For the text-containing cell, return its midpoint in (X, Y) coordinate format. 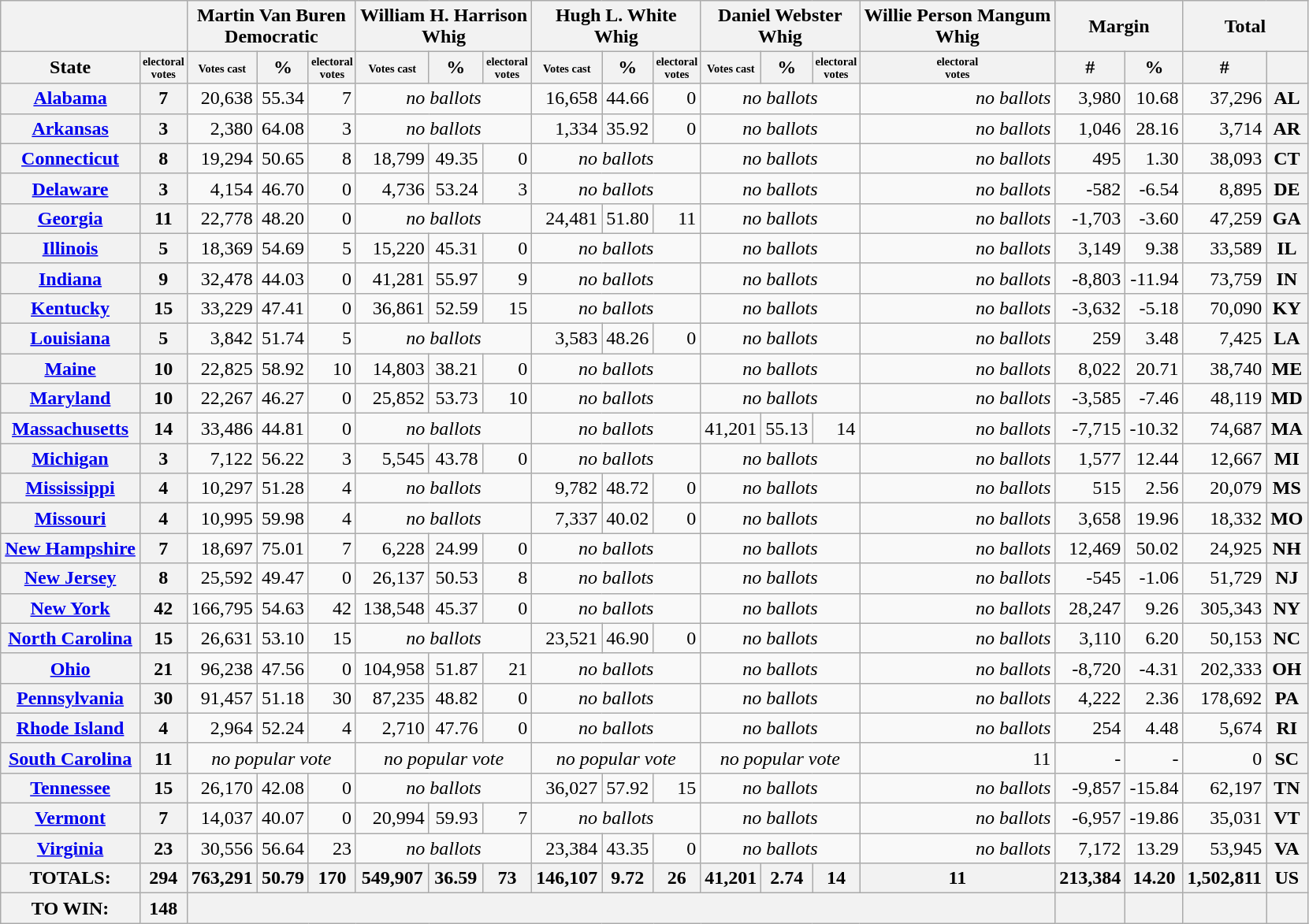
VA (1287, 848)
50.53 (456, 578)
38,740 (1225, 369)
50.02 (1154, 548)
14,037 (222, 818)
2,710 (392, 728)
TO WIN: (71, 908)
20,994 (392, 818)
22,778 (222, 218)
Virginia (71, 848)
2,380 (222, 128)
ME (1287, 369)
9,782 (567, 488)
22,825 (222, 369)
US (1287, 878)
58.92 (282, 369)
Mississippi (71, 488)
55.34 (282, 98)
3,980 (1091, 98)
148 (163, 908)
166,795 (222, 608)
MD (1287, 399)
4,154 (222, 188)
-10.32 (1154, 429)
14,803 (392, 369)
-582 (1091, 188)
7,425 (1225, 339)
32,478 (222, 278)
22,267 (222, 399)
-3,585 (1091, 399)
41,281 (392, 278)
170 (332, 878)
104,958 (392, 668)
LA (1287, 339)
305,343 (1225, 608)
Martin Van BurenDemocratic (271, 27)
28,247 (1091, 608)
MS (1287, 488)
178,692 (1225, 698)
AL (1287, 98)
64.08 (282, 128)
44.66 (627, 98)
12.44 (1154, 458)
-7,715 (1091, 429)
-545 (1091, 578)
6,228 (392, 548)
Delaware (71, 188)
-6.54 (1154, 188)
96,238 (222, 668)
1.30 (1154, 158)
RI (1287, 728)
6.20 (1154, 638)
Kentucky (71, 308)
24,925 (1225, 548)
44.03 (282, 278)
-4.31 (1154, 668)
VT (1287, 818)
33,486 (222, 429)
46.90 (627, 638)
48.26 (627, 339)
-9,857 (1091, 788)
33,589 (1225, 248)
50.79 (282, 878)
23,384 (567, 848)
-6,957 (1091, 818)
42.08 (282, 788)
Illinois (71, 248)
Daniel WebsterWhig (780, 27)
52.24 (282, 728)
62,197 (1225, 788)
18,332 (1225, 518)
46.70 (282, 188)
59.98 (282, 518)
10.68 (1154, 98)
4,736 (392, 188)
12,469 (1091, 548)
8,895 (1225, 188)
24.99 (456, 548)
IN (1287, 278)
73 (508, 878)
53.24 (456, 188)
48.72 (627, 488)
50,153 (1225, 638)
45.37 (456, 608)
51.74 (282, 339)
New Jersey (71, 578)
35.92 (627, 128)
44.81 (282, 429)
SC (1287, 758)
18,697 (222, 548)
49.35 (456, 158)
24,481 (567, 218)
18,799 (392, 158)
South Carolina (71, 758)
74,687 (1225, 429)
Arkansas (71, 128)
47.76 (456, 728)
45.31 (456, 248)
53,945 (1225, 848)
TOTALS: (71, 878)
15,220 (392, 248)
53.73 (456, 399)
35,031 (1225, 818)
2.74 (787, 878)
294 (163, 878)
KY (1287, 308)
3,842 (222, 339)
-7.46 (1154, 399)
9.72 (627, 878)
Total (1245, 27)
10,297 (222, 488)
763,291 (222, 878)
Willie Person MangumWhig (958, 27)
20,638 (222, 98)
49.47 (282, 578)
18,369 (222, 248)
213,384 (1091, 878)
40.07 (282, 818)
3,583 (567, 339)
Michigan (71, 458)
75.01 (282, 548)
Maine (71, 369)
26,631 (222, 638)
-1,703 (1091, 218)
54.69 (282, 248)
9.26 (1154, 608)
MA (1287, 429)
55.13 (787, 429)
146,107 (567, 878)
Connecticut (71, 158)
2.36 (1154, 698)
254 (1091, 728)
-1.06 (1154, 578)
495 (1091, 158)
1,334 (567, 128)
26 (677, 878)
53.10 (282, 638)
48.82 (456, 698)
26,137 (392, 578)
North Carolina (71, 638)
MO (1287, 518)
NC (1287, 638)
46.27 (282, 399)
20.71 (1154, 369)
PA (1287, 698)
Louisiana (71, 339)
549,907 (392, 878)
259 (1091, 339)
28.16 (1154, 128)
3.48 (1154, 339)
47.56 (282, 668)
William H. HarrisonWhig (443, 27)
43.35 (627, 848)
38,093 (1225, 158)
40.02 (627, 518)
NH (1287, 548)
55.97 (456, 278)
GA (1287, 218)
-3,632 (1091, 308)
Margin (1119, 27)
30,556 (222, 848)
202,333 (1225, 668)
-5.18 (1154, 308)
Alabama (71, 98)
10,995 (222, 518)
33,229 (222, 308)
25,852 (392, 399)
51.28 (282, 488)
3,658 (1091, 518)
NY (1287, 608)
2.56 (1154, 488)
50.65 (282, 158)
4.48 (1154, 728)
16,658 (567, 98)
51.87 (456, 668)
25,592 (222, 578)
9.38 (1154, 248)
-11.94 (1154, 278)
19,294 (222, 158)
8,022 (1091, 369)
20,079 (1225, 488)
Massachusetts (71, 429)
37,296 (1225, 98)
7,172 (1091, 848)
Georgia (71, 218)
56.22 (282, 458)
43.78 (456, 458)
OH (1287, 668)
13.29 (1154, 848)
Maryland (71, 399)
TN (1287, 788)
56.64 (282, 848)
Ohio (71, 668)
IL (1287, 248)
New York (71, 608)
Pennsylvania (71, 698)
70,090 (1225, 308)
47,259 (1225, 218)
3,714 (1225, 128)
91,457 (222, 698)
-19.86 (1154, 818)
-8,720 (1091, 668)
NJ (1287, 578)
51,729 (1225, 578)
Hugh L. WhiteWhig (616, 27)
4,222 (1091, 698)
-8,803 (1091, 278)
7,122 (222, 458)
MI (1287, 458)
5,674 (1225, 728)
12,667 (1225, 458)
3,110 (1091, 638)
3,149 (1091, 248)
48,119 (1225, 399)
51.80 (627, 218)
59.93 (456, 818)
515 (1091, 488)
38.21 (456, 369)
54.63 (282, 608)
Tennessee (71, 788)
7,337 (567, 518)
-15.84 (1154, 788)
138,548 (392, 608)
CT (1287, 158)
State (71, 68)
Rhode Island (71, 728)
5,545 (392, 458)
57.92 (627, 788)
23,521 (567, 638)
26,170 (222, 788)
36,027 (567, 788)
51.18 (282, 698)
-3.60 (1154, 218)
Vermont (71, 818)
1,502,811 (1225, 878)
36.59 (456, 878)
2,964 (222, 728)
1,046 (1091, 128)
73,759 (1225, 278)
52.59 (456, 308)
87,235 (392, 698)
Missouri (71, 518)
19.96 (1154, 518)
36,861 (392, 308)
AR (1287, 128)
DE (1287, 188)
Indiana (71, 278)
48.20 (282, 218)
1,577 (1091, 458)
New Hampshire (71, 548)
47.41 (282, 308)
14.20 (1154, 878)
